Determine the [x, y] coordinate at the center of the cell enclosing the given text.  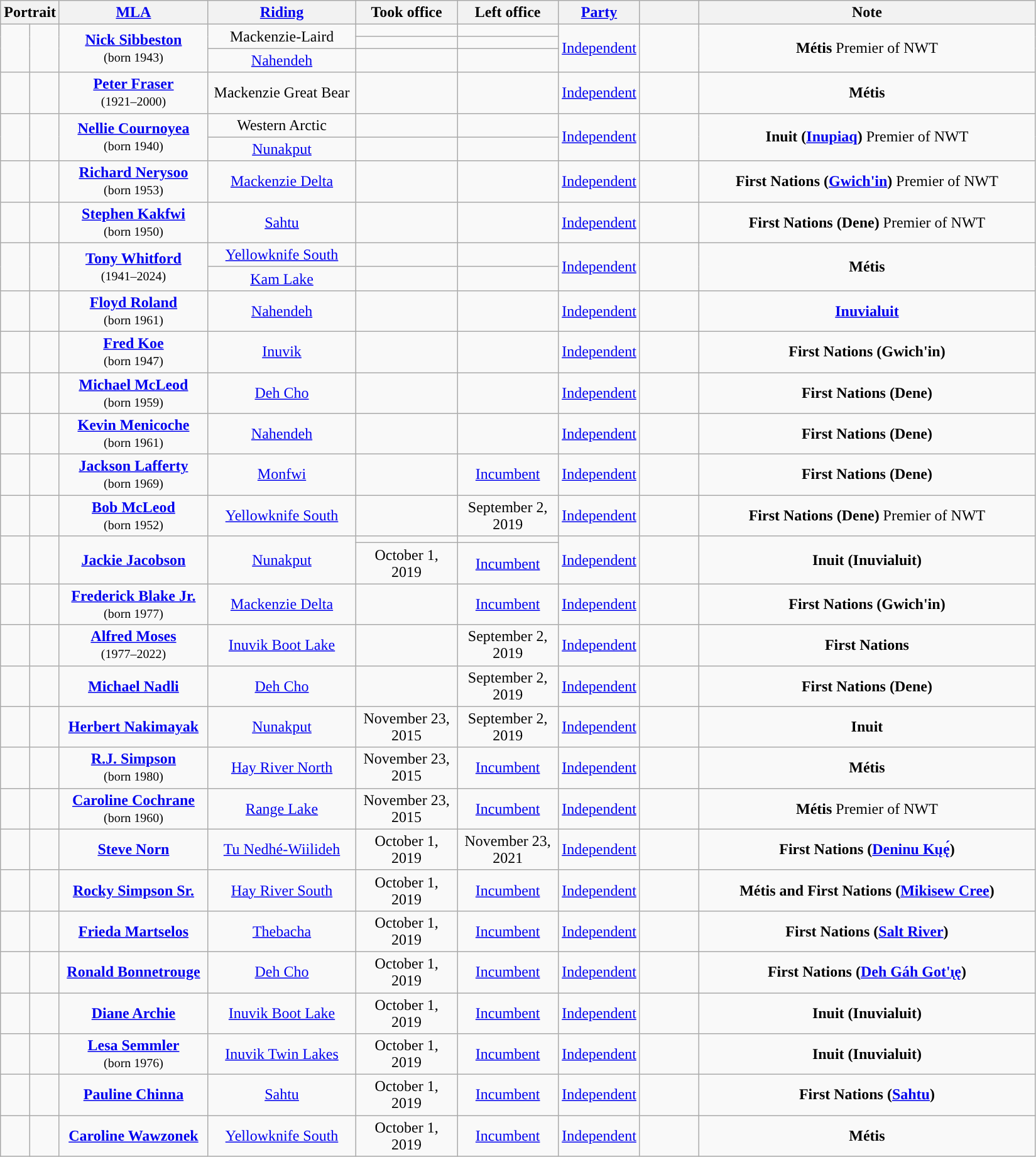
R.J. Simpson(born 1980) [133, 768]
Range Lake [281, 808]
Took office [407, 13]
Inuit (Inupiaq) Premier of NWT [867, 137]
Riding [281, 13]
Jackson Lafferty(born 1969) [133, 475]
First Nations (Gwich'in) Premier of NWT [867, 181]
Inuvialuit [867, 310]
Caroline Cochrane(born 1960) [133, 808]
Kam Lake [281, 278]
First Nations (Salt River) [867, 931]
Left office [508, 13]
Mackenzie Great Bear [281, 93]
Portrait [30, 13]
First Nations [867, 645]
Nick Sibbeston(born 1943) [133, 48]
Jackie Jacobson [133, 560]
First Nations (Sahtu) [867, 1095]
Pauline Chinna [133, 1095]
Stephen Kakfwi(born 1950) [133, 222]
November 23, 2021 [508, 850]
Inuvik Twin Lakes [281, 1055]
Nellie Cournoyea(born 1940) [133, 137]
Floyd Roland(born 1961) [133, 310]
Peter Fraser(1921–2000) [133, 93]
First Nations (Deh Gáh Got'ı̨ę) [867, 972]
Note [867, 13]
Ronald Bonnetrouge [133, 972]
Michael Nadli [133, 686]
Hay River South [281, 890]
Thebacha [281, 931]
First Nations (Deninu Kųę́) [867, 850]
Tu Nedhé-Wiilideh [281, 850]
Inuit [867, 727]
Hay River North [281, 768]
Inuvik [281, 352]
Bob McLeod(born 1952) [133, 515]
Frieda Martselos [133, 931]
Lesa Semmler(born 1976) [133, 1055]
Richard Nerysoo(born 1953) [133, 181]
Diane Archie [133, 1013]
Tony Whitford(1941–2024) [133, 266]
Frederick Blake Jr.(born 1977) [133, 605]
Herbert Nakimayak [133, 727]
MLA [133, 13]
Western Arctic [281, 125]
Rocky Simpson Sr. [133, 890]
Alfred Moses(1977–2022) [133, 645]
Kevin Menicoche(born 1961) [133, 434]
Monfwi [281, 475]
Métis and First Nations (Mikisew Cree) [867, 890]
Steve Norn [133, 850]
Caroline Wawzonek [133, 1136]
Party [599, 13]
Mackenzie-Laird [281, 36]
Fred Koe(born 1947) [133, 352]
Michael McLeod(born 1959) [133, 392]
